Return (x, y) of the center of cell containing provided text 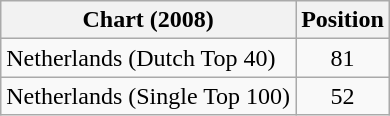
Position (343, 20)
52 (343, 96)
81 (343, 58)
Netherlands (Dutch Top 40) (148, 58)
Netherlands (Single Top 100) (148, 96)
Chart (2008) (148, 20)
